From the cell containing the given text, extract its center point as [x, y] coordinate. 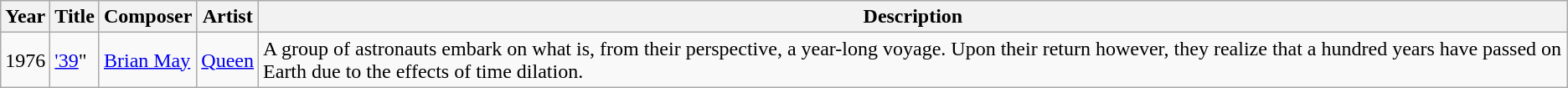
Queen [228, 60]
Artist [228, 17]
Description [913, 17]
Composer [147, 17]
Year [25, 17]
Title [75, 17]
'39" [75, 60]
Brian May [147, 60]
1976 [25, 60]
